Find where the given text appears and provide that cell's center as [X, Y] coordinate. 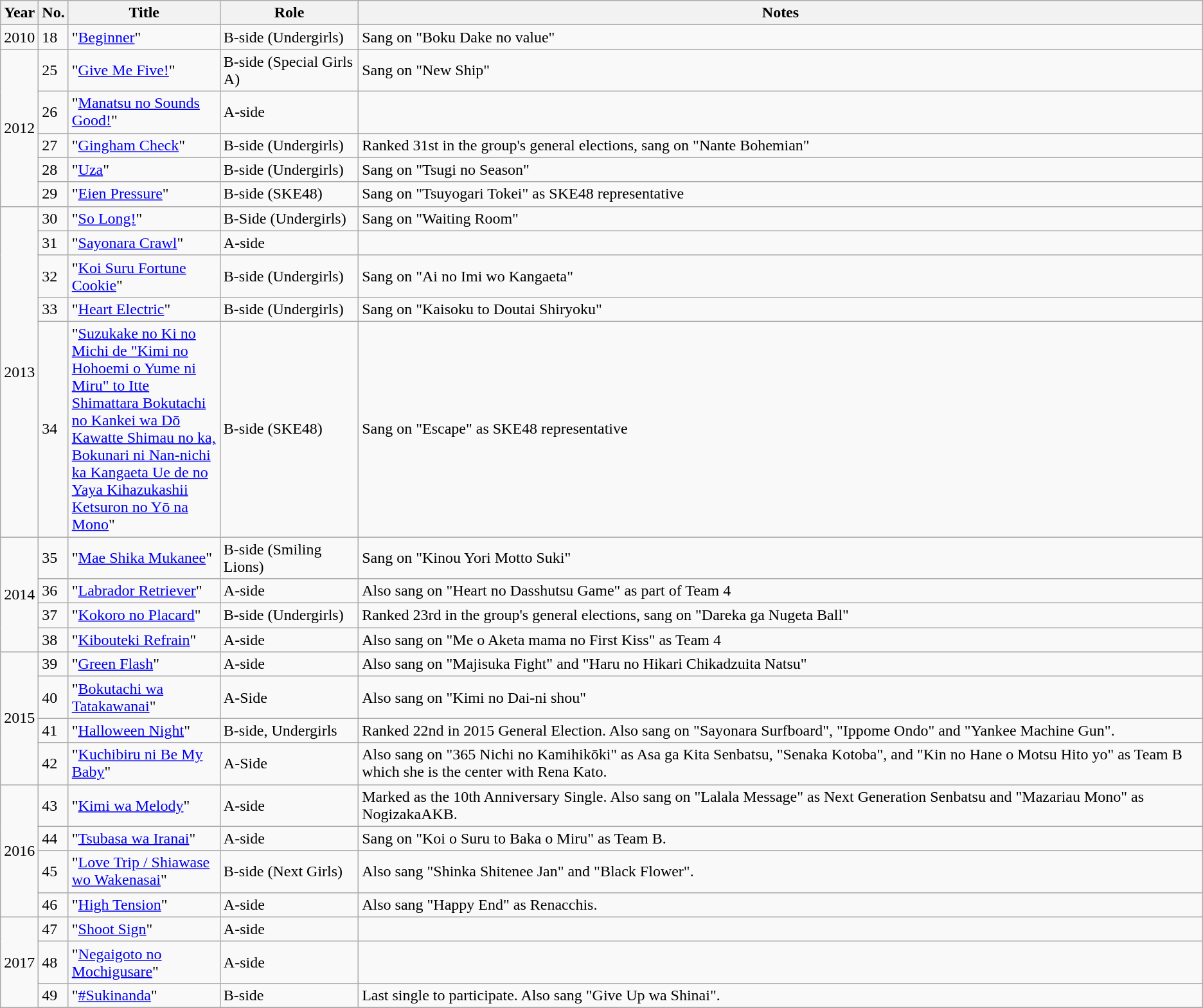
"Gingham Check" [144, 145]
"Kuchibiru ni Be My Baby" [144, 763]
Sang on "Tsugi no Season" [781, 170]
"Bokutachi wa Tatakawanai" [144, 698]
"Sayonara Crawl" [144, 243]
No. [53, 13]
48 [53, 962]
Sang on "Kaisoku to Doutai Shiryoku" [781, 309]
32 [53, 276]
Sang on "Waiting Room" [781, 218]
"Kokoro no Placard" [144, 615]
B-side (Next Girls) [289, 871]
"So Long!" [144, 218]
Ranked 23rd in the group's general elections, sang on "Dareka ga Nugeta Ball" [781, 615]
2015 [19, 718]
Year [19, 13]
40 [53, 698]
"Halloween Night" [144, 730]
2010 [19, 37]
2013 [19, 371]
2016 [19, 851]
29 [53, 194]
Sang on "Boku Dake no value" [781, 37]
"Koi Suru Fortune Cookie" [144, 276]
31 [53, 243]
39 [53, 664]
46 [53, 905]
25 [53, 71]
42 [53, 763]
B-side [289, 995]
Sang on "Kinou Yori Motto Suki" [781, 558]
41 [53, 730]
B-side (Special Girls A) [289, 71]
"Green Flash" [144, 664]
"Beginner" [144, 37]
Also sang on "Majisuka Fight" and "Haru no Hikari Chikadzuita Natsu" [781, 664]
"Negaigoto no Mochigusare" [144, 962]
Role [289, 13]
Last single to participate. Also sang "Give Up wa Shinai". [781, 995]
35 [53, 558]
"Uza" [144, 170]
B-side, Undergirls [289, 730]
"Labrador Retriever" [144, 591]
Marked as the 10th Anniversary Single. Also sang on "Lalala Message" as Next Generation Senbatsu and "Mazariau Mono" as NogizakaAKB. [781, 806]
Also sang on "Me o Aketa mama no First Kiss" as Team 4 [781, 640]
34 [53, 429]
38 [53, 640]
"Mae Shika Mukanee" [144, 558]
"Give Me Five!" [144, 71]
30 [53, 218]
Sang on "Tsuyogari Tokei" as SKE48 representative [781, 194]
Sang on "New Ship" [781, 71]
Also sang "Happy End" as Renacchis. [781, 905]
45 [53, 871]
44 [53, 838]
18 [53, 37]
37 [53, 615]
28 [53, 170]
Ranked 22nd in 2015 General Election. Also sang on "Sayonara Surfboard", "Ippome Ondo" and "Yankee Machine Gun". [781, 730]
Notes [781, 13]
"Kibouteki Refrain" [144, 640]
Title [144, 13]
Sang on "Ai no Imi wo Kangaeta" [781, 276]
33 [53, 309]
43 [53, 806]
49 [53, 995]
"Tsubasa wa Iranai" [144, 838]
Sang on "Koi o Suru to Baka o Miru" as Team B. [781, 838]
"Love Trip / Shiawase wo Wakenasai" [144, 871]
Also sang on "Kimi no Dai-ni shou" [781, 698]
B-Side (Undergirls) [289, 218]
27 [53, 145]
B-side (Smiling Lions) [289, 558]
"Kimi wa Melody" [144, 806]
"Shoot Sign" [144, 929]
"High Tension" [144, 905]
"Eien Pressure" [144, 194]
"#Sukinanda" [144, 995]
26 [53, 112]
Also sang on "Heart no Dasshutsu Game" as part of Team 4 [781, 591]
Sang on "Escape" as SKE48 representative [781, 429]
2014 [19, 595]
"Heart Electric" [144, 309]
Ranked 31st in the group's general elections, sang on "Nante Bohemian" [781, 145]
Also sang "Shinka Shitenee Jan" and "Black Flower". [781, 871]
36 [53, 591]
2012 [19, 128]
"Manatsu no Sounds Good!" [144, 112]
47 [53, 929]
2017 [19, 962]
